Return the [x, y] coordinate for the center point of the cell that contains the specified text.  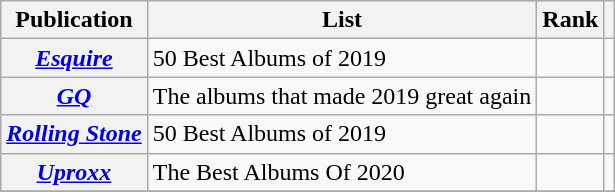
GQ [74, 96]
Rolling Stone [74, 134]
Uproxx [74, 172]
List [342, 20]
Rank [570, 20]
Publication [74, 20]
The Best Albums Of 2020 [342, 172]
The albums that made 2019 great again [342, 96]
Esquire [74, 58]
